Locate the cell with the specified text and output its [x, y] center coordinate. 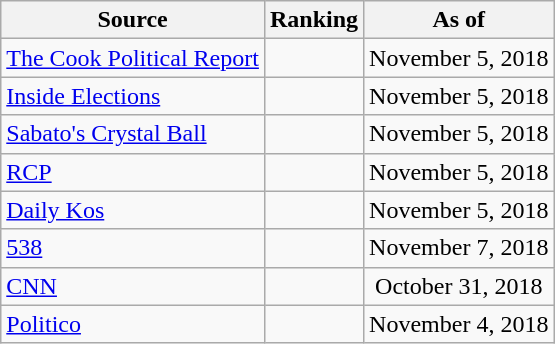
October 31, 2018 [459, 286]
Source [133, 20]
November 4, 2018 [459, 324]
Sabato's Crystal Ball [133, 134]
The Cook Political Report [133, 58]
Inside Elections [133, 96]
Politico [133, 324]
Ranking [314, 20]
As of [459, 20]
538 [133, 248]
November 7, 2018 [459, 248]
RCP [133, 172]
CNN [133, 286]
Daily Kos [133, 210]
